Return the (x, y) coordinate for the center point of the cell that contains the specified text.  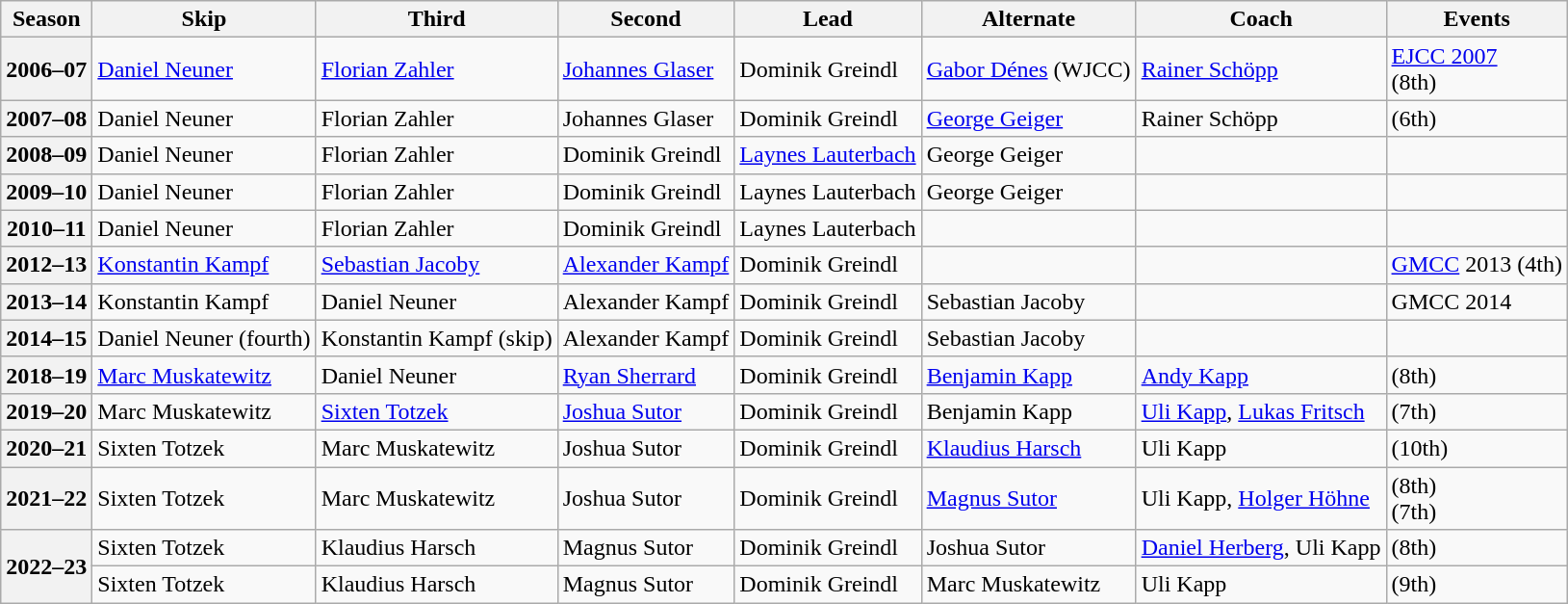
2022–23 (46, 566)
Season (46, 19)
2008–09 (46, 155)
(9th) (1477, 585)
Coach (1261, 19)
2007–08 (46, 118)
2012–13 (46, 265)
Third (437, 19)
(10th) (1477, 448)
EJCC 2007 (8th) (1477, 69)
GMCC 2014 (1477, 302)
Konstantin Kampf (skip) (437, 338)
Andy Kapp (1261, 375)
Daniel Herberg, Uli Kapp (1261, 548)
2018–19 (46, 375)
Events (1477, 19)
2006–07 (46, 69)
2009–10 (46, 192)
(7th) (1477, 411)
Second (646, 19)
2021–22 (46, 497)
Lead (828, 19)
Ryan Sherrard (646, 375)
2019–20 (46, 411)
Alternate (1028, 19)
Skip (204, 19)
2014–15 (46, 338)
(6th) (1477, 118)
Daniel Neuner (fourth) (204, 338)
Gabor Dénes (WJCC) (1028, 69)
Uli Kapp, Lukas Fritsch (1261, 411)
2010–11 (46, 228)
GMCC 2013 (4th) (1477, 265)
2013–14 (46, 302)
(8th) (7th) (1477, 497)
2020–21 (46, 448)
Uli Kapp, Holger Höhne (1261, 497)
